Output the (X, Y) coordinate of the center of the cell containing the given text.  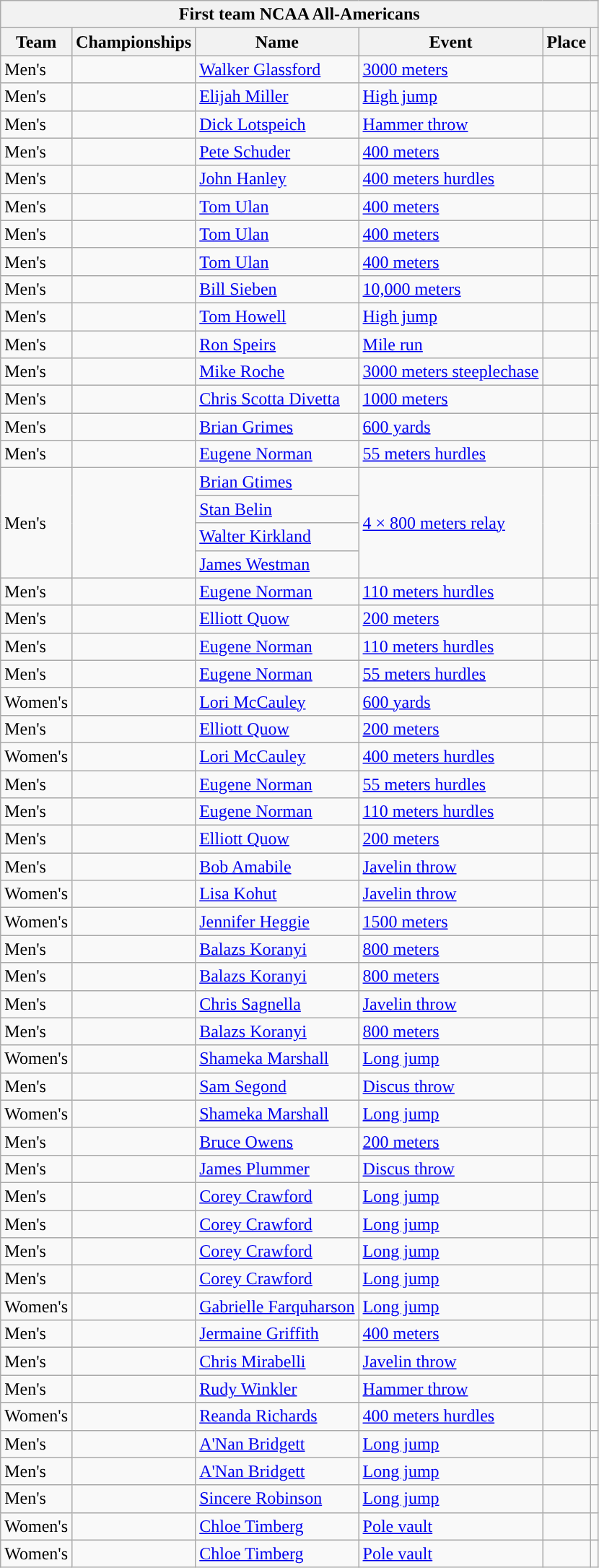
Brian Grimes (277, 427)
Ron Speirs (277, 345)
4 × 800 meters relay (450, 523)
Name (277, 42)
1000 meters (450, 399)
Bruce Owens (277, 1141)
Tom Howell (277, 316)
Gabrielle Farquharson (277, 1307)
3000 meters steeplechase (450, 372)
Lisa Kohut (277, 894)
First team NCAA All-Americans (299, 14)
Stan Belin (277, 509)
Championships (134, 42)
Place (567, 42)
Bill Sieben (277, 289)
James Westman (277, 564)
3000 meters (450, 69)
Pete Schuder (277, 152)
Mike Roche (277, 372)
Event (450, 42)
Sincere Robinson (277, 1499)
10,000 meters (450, 289)
Chris Mirabelli (277, 1361)
Dick Lotspeich (277, 124)
Brian Gtimes (277, 482)
Rudy Winkler (277, 1389)
Walker Glassford (277, 69)
John Hanley (277, 179)
Chris Scotta Divetta (277, 399)
Reanda Richards (277, 1416)
Mile run (450, 345)
Bob Amabile (277, 867)
1500 meters (450, 922)
Jermaine Griffith (277, 1334)
Team (36, 42)
Elijah Miller (277, 97)
James Plummer (277, 1169)
Chris Sagnella (277, 1004)
Jennifer Heggie (277, 922)
Sam Segond (277, 1086)
Walter Kirkland (277, 537)
